Return the (X, Y) coordinate for the center point of the cell that contains the specified text.  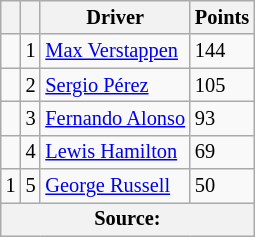
George Russell (115, 186)
5 (31, 186)
69 (222, 152)
Max Verstappen (115, 51)
144 (222, 51)
Source: (128, 219)
4 (31, 152)
2 (31, 85)
50 (222, 186)
3 (31, 118)
Sergio Pérez (115, 85)
Fernando Alonso (115, 118)
Points (222, 17)
Driver (115, 17)
Lewis Hamilton (115, 152)
105 (222, 85)
93 (222, 118)
